Capture the cell that displays the provided text and extract its [x, y] central coordinate. 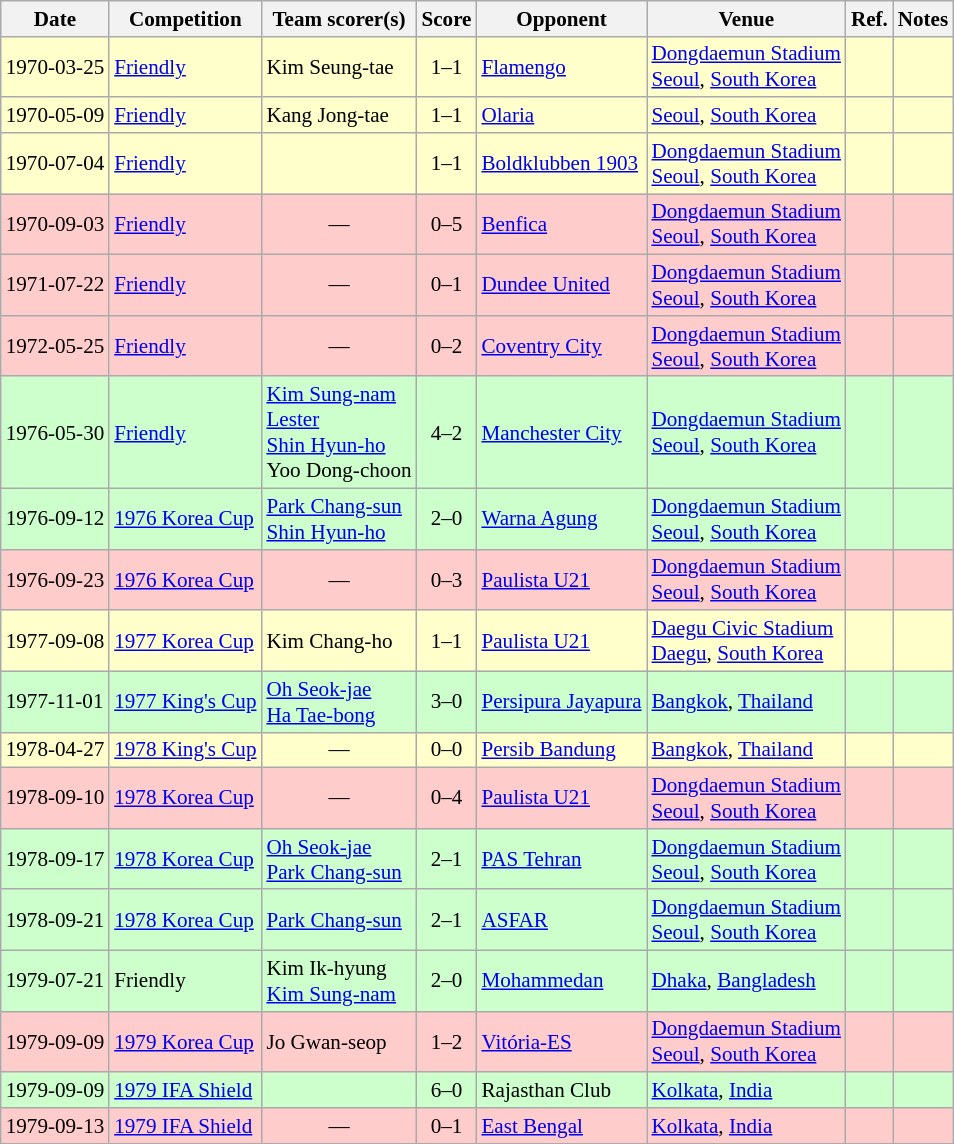
Flamengo [561, 66]
1976-09-23 [55, 580]
Dundee United [561, 286]
Persipura Jayapura [561, 702]
0–5 [446, 224]
Kim Seung-tae [338, 66]
East Bengal [561, 1126]
1977 Korea Cup [185, 640]
1977-11-01 [55, 702]
Notes [923, 18]
Benfica [561, 224]
Dhaka, Bangladesh [746, 980]
1970-09-03 [55, 224]
Competition [185, 18]
1977 King's Cup [185, 702]
1978 King's Cup [185, 750]
3–0 [446, 702]
Daegu Civic StadiumDaegu, South Korea [746, 640]
0–3 [446, 580]
Kim Ik-hyung Kim Sung-nam [338, 980]
1979-07-21 [55, 980]
Rajasthan Club [561, 1090]
Olaria [561, 114]
Oh Seok-jae Park Chang-sun [338, 858]
Boldklubben 1903 [561, 164]
Warna Agung [561, 518]
0–2 [446, 346]
Venue [746, 18]
Mohammedan [561, 980]
1978-04-27 [55, 750]
1–2 [446, 1042]
1978-09-21 [55, 920]
Date [55, 18]
1972-05-25 [55, 346]
Opponent [561, 18]
Kim Sung-nam Lester Shin Hyun-ho Yoo Dong-choon [338, 432]
0–0 [446, 750]
1978-09-17 [55, 858]
1970-03-25 [55, 66]
1970-05-09 [55, 114]
Kang Jong-tae [338, 114]
1976-05-30 [55, 432]
Persib Bandung [561, 750]
Jo Gwan-seop [338, 1042]
Oh Seok-jae Ha Tae-bong [338, 702]
Team scorer(s) [338, 18]
1979-09-13 [55, 1126]
Ref. [870, 18]
1976-09-12 [55, 518]
Vitória-ES [561, 1042]
0–4 [446, 798]
Seoul, South Korea [746, 114]
1970-07-04 [55, 164]
1978-09-10 [55, 798]
6–0 [446, 1090]
Park Chang-sun [338, 920]
ASFAR [561, 920]
1977-09-08 [55, 640]
Manchester City [561, 432]
4–2 [446, 432]
1971-07-22 [55, 286]
PAS Tehran [561, 858]
1979 Korea Cup [185, 1042]
Score [446, 18]
Park Chang-sun Shin Hyun-ho [338, 518]
Coventry City [561, 346]
Kim Chang-ho [338, 640]
